Scan for the cell matching the given text and deliver its [X, Y] coordinate at center. 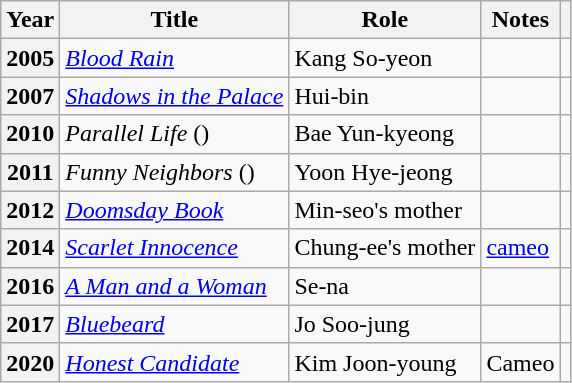
Jo Soo-jung [385, 324]
Hui-bin [385, 96]
Bluebeard [174, 324]
2012 [30, 210]
Blood Rain [174, 58]
Shadows in the Palace [174, 96]
Notes [520, 20]
2005 [30, 58]
2017 [30, 324]
Scarlet Innocence [174, 248]
Chung-ee's mother [385, 248]
Honest Candidate [174, 362]
Parallel Life () [174, 134]
2011 [30, 172]
2020 [30, 362]
2016 [30, 286]
Kang So-yeon [385, 58]
Title [174, 20]
Funny Neighbors () [174, 172]
Bae Yun-kyeong [385, 134]
Yoon Hye-jeong [385, 172]
Se-na [385, 286]
2007 [30, 96]
Cameo [520, 362]
Kim Joon-young [385, 362]
2014 [30, 248]
2010 [30, 134]
A Man and a Woman [174, 286]
cameo [520, 248]
Doomsday Book [174, 210]
Min-seo's mother [385, 210]
Year [30, 20]
Role [385, 20]
